Return the [X, Y] coordinate for the center point of the cell that contains the specified text.  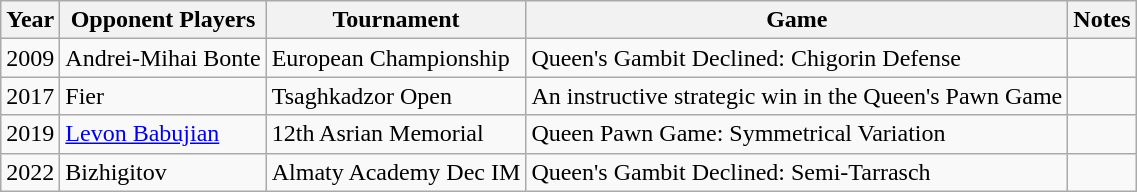
Levon Babujian [163, 134]
Queen Pawn Game: Symmetrical Variation [797, 134]
2022 [30, 172]
Year [30, 20]
European Championship [396, 58]
Fier [163, 96]
Queen's Gambit Declined: Semi-Tarrasch [797, 172]
2017 [30, 96]
Tsaghkadzor Open [396, 96]
Opponent Players [163, 20]
2019 [30, 134]
12th Asrian Memorial [396, 134]
Game [797, 20]
Tournament [396, 20]
Bizhigitov [163, 172]
Notes [1102, 20]
An instructive strategic win in the Queen's Pawn Game [797, 96]
Andrei-Mihai Bonte [163, 58]
Queen's Gambit Declined: Chigorin Defense [797, 58]
2009 [30, 58]
Almaty Academy Dec IM [396, 172]
